Output the [x, y] coordinate of the center of the cell containing the given text.  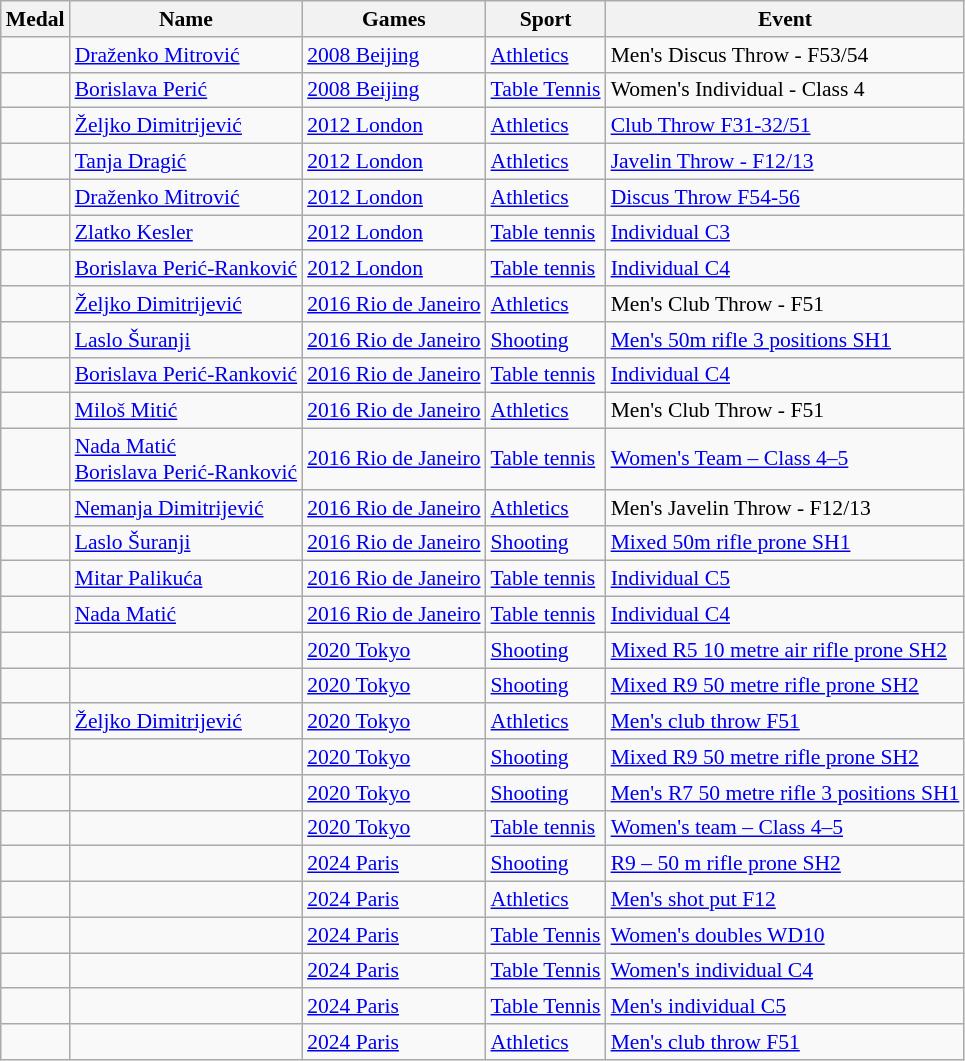
Miloš Mitić [186, 411]
Zlatko Kesler [186, 233]
Women's doubles WD10 [786, 935]
Games [394, 19]
Nemanja Dimitrijević [186, 508]
Individual C3 [786, 233]
Men's individual C5 [786, 1007]
Nada MatićBorislava Perić-Ranković [186, 460]
Mixed R5 10 metre air rifle prone SH2 [786, 650]
Individual C5 [786, 579]
Medal [36, 19]
Men's 50m rifle 3 positions SH1 [786, 340]
Tanja Dragić [186, 162]
Name [186, 19]
Sport [546, 19]
Club Throw F31-32/51 [786, 126]
Men's R7 50 metre rifle 3 positions SH1 [786, 793]
Men's shot put F12 [786, 900]
Discus Throw F54-56 [786, 197]
Men's Javelin Throw - F12/13 [786, 508]
Borislava Perić [186, 90]
Mitar Palikuća [186, 579]
Women's team – Class 4–5 [786, 828]
Men's Discus Throw - F53/54 [786, 55]
Women's individual C4 [786, 971]
Mixed 50m rifle prone SH1 [786, 543]
Javelin Throw - F12/13 [786, 162]
R9 – 50 m rifle prone SH2 [786, 864]
Women's Team – Class 4–5 [786, 460]
Nada Matić [186, 615]
Women's Individual - Class 4 [786, 90]
Event [786, 19]
